For the text-containing cell, return its midpoint in (X, Y) coordinate format. 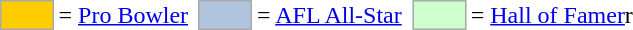
= AFL All-Star (330, 15)
= Pro Bowler (124, 15)
